Return the (X, Y) coordinate for the center point of the cell that contains the specified text.  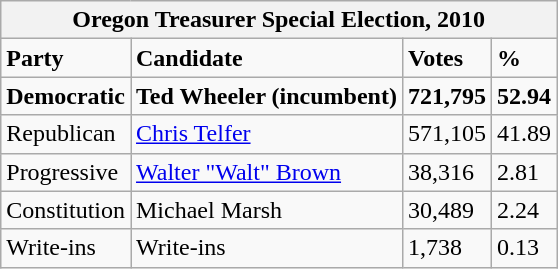
Walter "Walt" Brown (266, 172)
Republican (66, 134)
30,489 (446, 210)
Candidate (266, 58)
Democratic (66, 96)
Votes (446, 58)
Chris Telfer (266, 134)
1,738 (446, 248)
Ted Wheeler (incumbent) (266, 96)
41.89 (524, 134)
Michael Marsh (266, 210)
Oregon Treasurer Special Election, 2010 (279, 20)
2.24 (524, 210)
Party (66, 58)
52.94 (524, 96)
Constitution (66, 210)
721,795 (446, 96)
38,316 (446, 172)
2.81 (524, 172)
571,105 (446, 134)
0.13 (524, 248)
% (524, 58)
Progressive (66, 172)
